Detect which cell encompasses the target text, then output its (x, y) center coordinate. 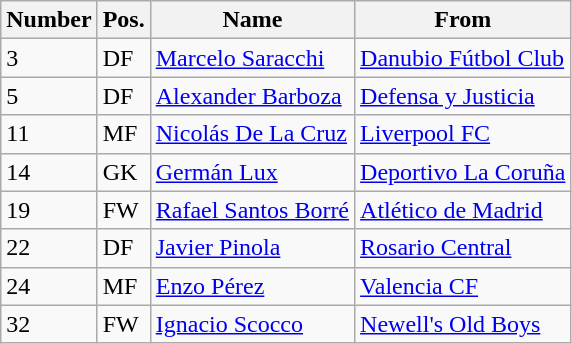
11 (49, 134)
Enzo Pérez (252, 286)
14 (49, 172)
Defensa y Justicia (463, 96)
Deportivo La Coruña (463, 172)
24 (49, 286)
From (463, 20)
Alexander Barboza (252, 96)
5 (49, 96)
Ignacio Scocco (252, 324)
GK (124, 172)
Rafael Santos Borré (252, 210)
19 (49, 210)
Nicolás De La Cruz (252, 134)
Germán Lux (252, 172)
Rosario Central (463, 248)
Newell's Old Boys (463, 324)
32 (49, 324)
Javier Pinola (252, 248)
3 (49, 58)
Atlético de Madrid (463, 210)
Number (49, 20)
22 (49, 248)
Danubio Fútbol Club (463, 58)
Marcelo Saracchi (252, 58)
Pos. (124, 20)
Valencia CF (463, 286)
Liverpool FC (463, 134)
Name (252, 20)
